Return (X, Y) of the center of cell containing provided text 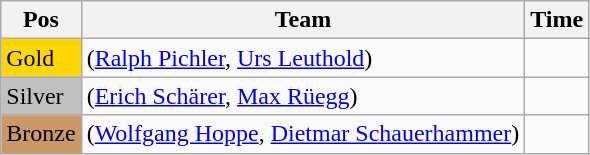
(Erich Schärer, Max Rüegg) (303, 96)
Pos (41, 20)
Time (557, 20)
Team (303, 20)
Bronze (41, 134)
(Ralph Pichler, Urs Leuthold) (303, 58)
Gold (41, 58)
(Wolfgang Hoppe, Dietmar Schauerhammer) (303, 134)
Silver (41, 96)
